Return the [X, Y] coordinate for the center point of the cell that contains the specified text.  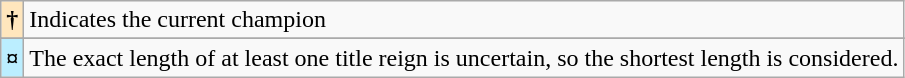
¤ [12, 58]
The exact length of at least one title reign is uncertain, so the shortest length is considered. [464, 58]
† [12, 20]
Indicates the current champion [464, 20]
